Detect which cell encompasses the target text, then output its [X, Y] center coordinate. 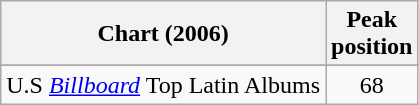
68 [372, 85]
Peakposition [372, 34]
U.S Billboard Top Latin Albums [164, 85]
Chart (2006) [164, 34]
